Scan for the cell matching the given text and deliver its (x, y) coordinate at center. 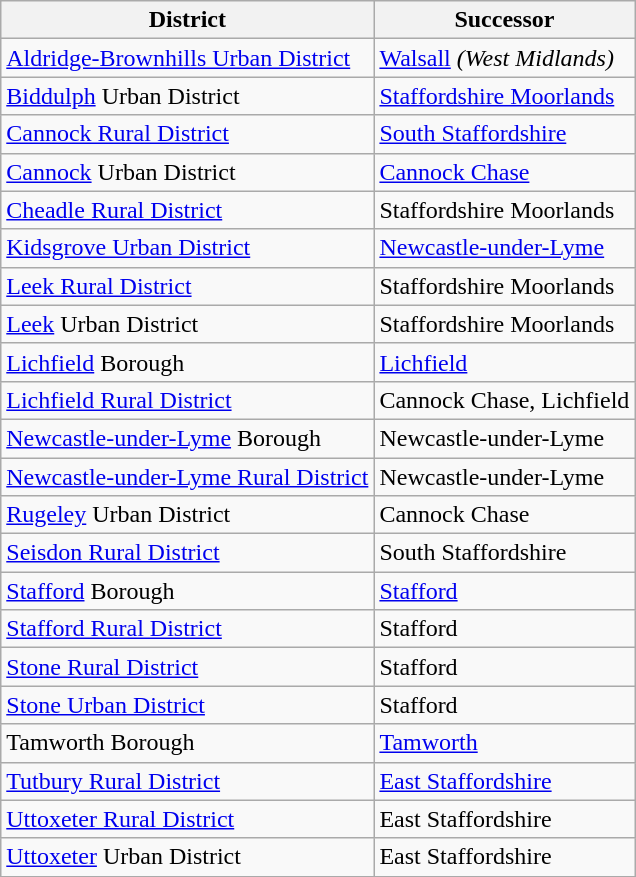
Stafford Rural District (188, 629)
District (188, 20)
Lichfield Rural District (188, 400)
Newcastle-under-Lyme Borough (188, 438)
Tamworth Borough (188, 743)
Cannock Urban District (188, 172)
Lichfield (504, 362)
Uttoxeter Urban District (188, 857)
Stafford Borough (188, 591)
Cannock Rural District (188, 134)
Cannock Chase, Lichfield (504, 400)
Stone Rural District (188, 667)
Cheadle Rural District (188, 210)
Leek Rural District (188, 286)
Tamworth (504, 743)
Aldridge-Brownhills Urban District (188, 58)
Newcastle-under-Lyme Rural District (188, 477)
Seisdon Rural District (188, 553)
Rugeley Urban District (188, 515)
Walsall (West Midlands) (504, 58)
Kidsgrove Urban District (188, 248)
Stone Urban District (188, 705)
Tutbury Rural District (188, 781)
Leek Urban District (188, 324)
Biddulph Urban District (188, 96)
Successor (504, 20)
Lichfield Borough (188, 362)
Uttoxeter Rural District (188, 819)
